Provide the (X, Y) coordinate of the cell's center where the given text is located.  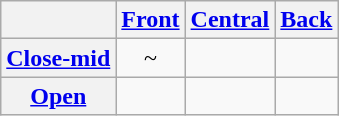
Front (150, 20)
~ (150, 58)
Open (58, 96)
Back (306, 20)
Central (230, 20)
Close-mid (58, 58)
